Detect which cell encompasses the target text, then output its (x, y) center coordinate. 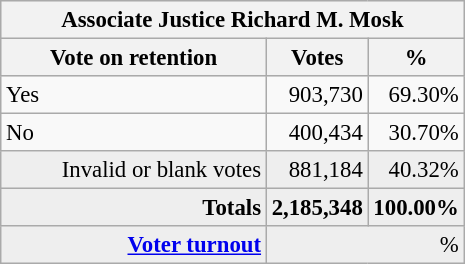
40.32% (416, 170)
2,185,348 (317, 208)
400,434 (317, 133)
Yes (134, 95)
903,730 (317, 95)
Vote on retention (134, 58)
881,184 (317, 170)
No (134, 133)
Totals (134, 208)
100.00% (416, 208)
Associate Justice Richard M. Mosk (232, 20)
Votes (317, 58)
69.30% (416, 95)
Voter turnout (134, 245)
Invalid or blank votes (134, 170)
30.70% (416, 133)
